Locate the cell with the specified text and output its [x, y] center coordinate. 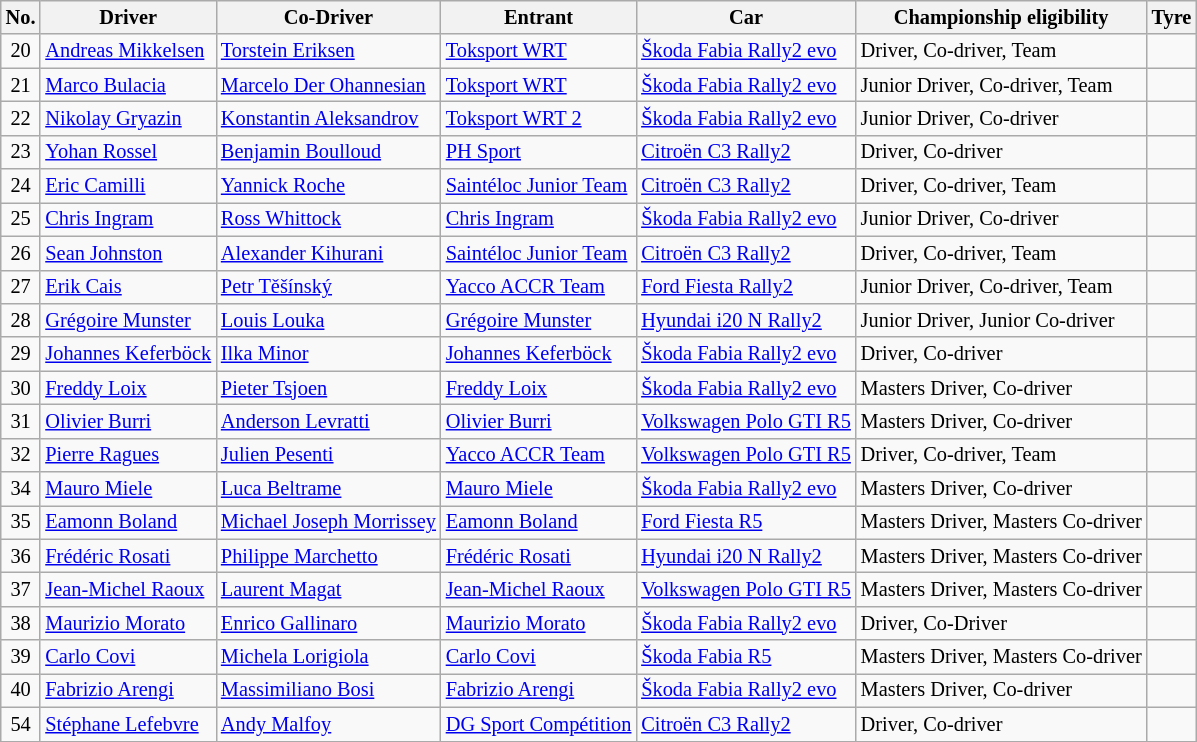
Yohan Rossel [128, 152]
Junior Driver, Junior Co-driver [1002, 320]
Škoda Fabia R5 [746, 657]
Entrant [538, 17]
Pieter Tsjoen [328, 388]
34 [21, 489]
Driver, Co-Driver [1002, 623]
Ross Whittock [328, 219]
No. [21, 17]
Driver [128, 17]
DG Sport Compétition [538, 724]
37 [21, 589]
Pierre Ragues [128, 455]
38 [21, 623]
Torstein Eriksen [328, 51]
22 [21, 118]
Anderson Levratti [328, 421]
Car [746, 17]
Yannick Roche [328, 186]
Michael Joseph Morrissey [328, 522]
Stéphane Lefebvre [128, 724]
Petr Těšínský [328, 287]
Alexander Kihurani [328, 253]
Louis Louka [328, 320]
Michela Lorigiola [328, 657]
Nikolay Gryazin [128, 118]
Andy Malfoy [328, 724]
54 [21, 724]
PH Sport [538, 152]
Erik Cais [128, 287]
30 [21, 388]
Ford Fiesta R5 [746, 522]
26 [21, 253]
Eric Camilli [128, 186]
Co-Driver [328, 17]
Tyre [1172, 17]
24 [21, 186]
31 [21, 421]
Laurent Magat [328, 589]
21 [21, 85]
20 [21, 51]
25 [21, 219]
Konstantin Aleksandrov [328, 118]
Ilka Minor [328, 354]
Philippe Marchetto [328, 556]
Enrico Gallinaro [328, 623]
Benjamin Boulloud [328, 152]
Julien Pesenti [328, 455]
Toksport WRT 2 [538, 118]
28 [21, 320]
Marco Bulacia [128, 85]
36 [21, 556]
39 [21, 657]
Luca Beltrame [328, 489]
29 [21, 354]
23 [21, 152]
27 [21, 287]
Massimiliano Bosi [328, 690]
Marcelo Der Ohannesian [328, 85]
32 [21, 455]
Ford Fiesta Rally2 [746, 287]
Andreas Mikkelsen [128, 51]
35 [21, 522]
Championship eligibility [1002, 17]
40 [21, 690]
Sean Johnston [128, 253]
